From the cell containing the given text, extract its center point as [X, Y] coordinate. 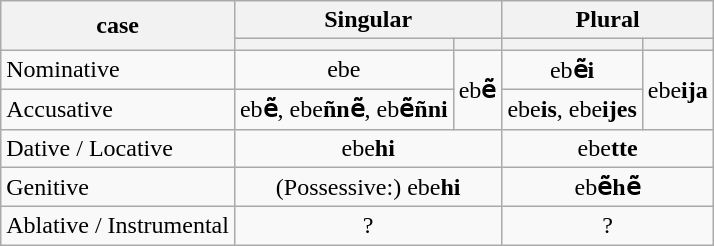
ebẽ [478, 90]
ebẽ, ebeñnẽ, ebẽñni [344, 109]
ebẽi [572, 70]
ebehi [368, 148]
Nominative [118, 70]
ebette [608, 148]
Dative / Locative [118, 148]
Singular [368, 20]
ebe [344, 70]
Ablative / Instrumental [118, 226]
(Possessive:) ebehi [368, 187]
Accusative [118, 109]
case [118, 26]
ebẽhẽ [608, 187]
Genitive [118, 187]
ebeija [678, 90]
Plural [608, 20]
ebeis, ebeijes [572, 109]
